Detect which cell encompasses the target text, then output its (x, y) center coordinate. 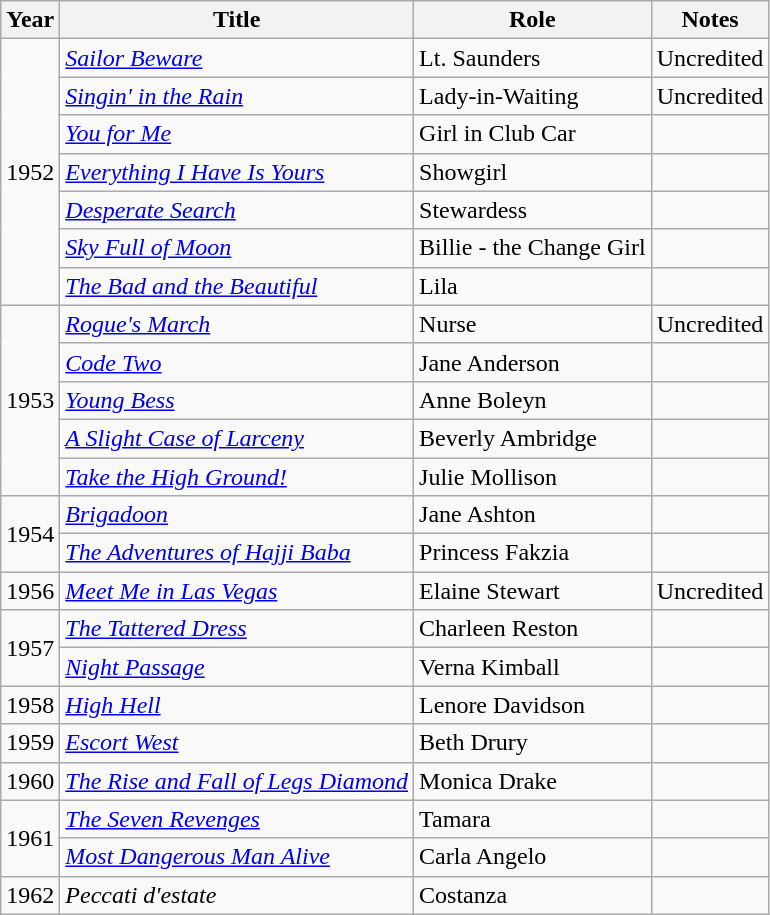
The Adventures of Hajji Baba (237, 553)
Jane Ashton (533, 515)
Charleen Reston (533, 629)
You for Me (237, 134)
Showgirl (533, 172)
Billie - the Change Girl (533, 248)
Tamara (533, 819)
Sky Full of Moon (237, 248)
Julie Mollison (533, 477)
Title (237, 20)
Monica Drake (533, 781)
Lady-in-Waiting (533, 96)
Night Passage (237, 667)
Rogue's March (237, 324)
1952 (30, 172)
The Rise and Fall of Legs Diamond (237, 781)
The Bad and the Beautiful (237, 286)
Most Dangerous Man Alive (237, 857)
Carla Angelo (533, 857)
High Hell (237, 705)
1957 (30, 648)
1960 (30, 781)
Young Bess (237, 400)
1959 (30, 743)
1954 (30, 534)
Singin' in the Rain (237, 96)
Verna Kimball (533, 667)
1953 (30, 400)
1958 (30, 705)
Brigadoon (237, 515)
Escort West (237, 743)
Girl in Club Car (533, 134)
Lenore Davidson (533, 705)
Lila (533, 286)
Elaine Stewart (533, 591)
1956 (30, 591)
Sailor Beware (237, 58)
The Tattered Dress (237, 629)
A Slight Case of Larceny (237, 438)
Anne Boleyn (533, 400)
Everything I Have Is Yours (237, 172)
Jane Anderson (533, 362)
Take the High Ground! (237, 477)
Role (533, 20)
Beth Drury (533, 743)
Code Two (237, 362)
Desperate Search (237, 210)
Meet Me in Las Vegas (237, 591)
Year (30, 20)
Stewardess (533, 210)
1961 (30, 838)
Lt. Saunders (533, 58)
Princess Fakzia (533, 553)
Notes (710, 20)
Costanza (533, 895)
Nurse (533, 324)
The Seven Revenges (237, 819)
Beverly Ambridge (533, 438)
Peccati d'estate (237, 895)
1962 (30, 895)
